Identify which cell holds the provided text, then report its [x, y] central coordinate. 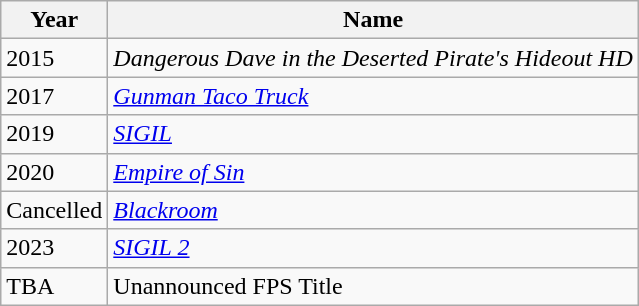
TBA [54, 286]
2023 [54, 248]
SIGIL [374, 134]
SIGIL 2 [374, 248]
Name [374, 20]
Blackroom [374, 210]
Gunman Taco Truck [374, 96]
Unannounced FPS Title [374, 286]
2019 [54, 134]
Year [54, 20]
Empire of Sin [374, 172]
Dangerous Dave in the Deserted Pirate's Hideout HD [374, 58]
2020 [54, 172]
2015 [54, 58]
2017 [54, 96]
Cancelled [54, 210]
